Scan for the cell matching the given text and deliver its [x, y] coordinate at center. 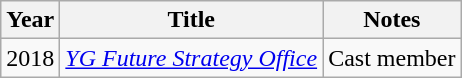
YG Future Strategy Office [192, 58]
2018 [30, 58]
Cast member [392, 58]
Notes [392, 20]
Year [30, 20]
Title [192, 20]
